Return (X, Y) of the center of cell containing provided text 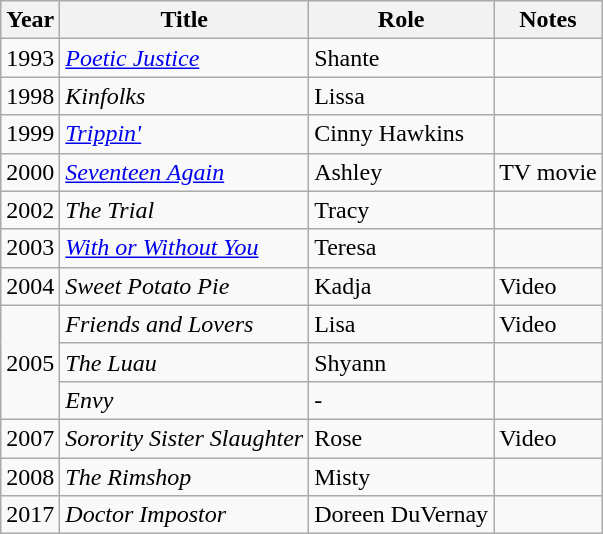
Seventeen Again (184, 172)
Trippin' (184, 134)
Doreen DuVernay (402, 515)
1993 (30, 58)
2017 (30, 515)
Sweet Potato Pie (184, 286)
Kadja (402, 286)
Envy (184, 400)
Shante (402, 58)
Notes (548, 20)
Doctor Impostor (184, 515)
Shyann (402, 362)
Tracy (402, 210)
2004 (30, 286)
- (402, 400)
Poetic Justice (184, 58)
2002 (30, 210)
2008 (30, 477)
The Rimshop (184, 477)
The Trial (184, 210)
2005 (30, 362)
Lissa (402, 96)
Ashley (402, 172)
Teresa (402, 248)
Year (30, 20)
2000 (30, 172)
2007 (30, 438)
Friends and Lovers (184, 324)
With or Without You (184, 248)
Role (402, 20)
Cinny Hawkins (402, 134)
1999 (30, 134)
Lisa (402, 324)
Kinfolks (184, 96)
The Luau (184, 362)
Rose (402, 438)
TV movie (548, 172)
2003 (30, 248)
Sorority Sister Slaughter (184, 438)
Misty (402, 477)
Title (184, 20)
1998 (30, 96)
